Pinpoint the cell where the given text exists, returning its [x, y] midpoint coordinate. 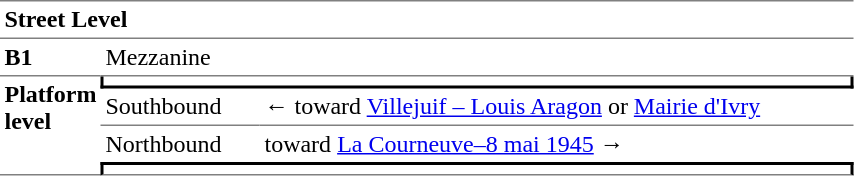
← toward Villejuif – Louis Aragon or Mairie d'Ivry [557, 107]
toward La Courneuve–8 mai 1945 → [557, 144]
Street Level [427, 20]
Southbound [180, 107]
B1 [50, 58]
Platform level [50, 126]
Mezzanine [478, 58]
Northbound [180, 144]
